Provide the [x, y] coordinate of the cell's center where the given text is located.  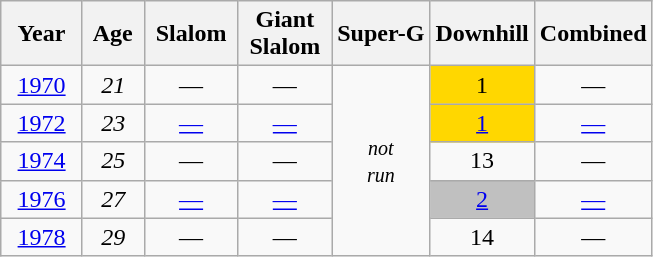
1972 [42, 123]
29 [113, 237]
Year [42, 34]
1978 [42, 237]
1976 [42, 199]
notrun [381, 161]
23 [113, 123]
Age [113, 34]
Downhill [482, 34]
1970 [42, 85]
21 [113, 85]
2 [482, 199]
Giant Slalom [285, 34]
1974 [42, 161]
27 [113, 199]
13 [482, 161]
14 [482, 237]
Combined [593, 34]
Slalom [191, 34]
Super-G [381, 34]
25 [113, 161]
